Find where the given text appears and provide that cell's center as [X, Y] coordinate. 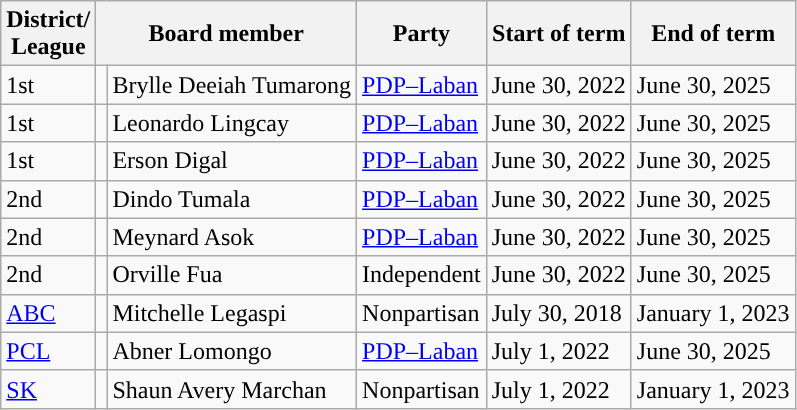
End of term [713, 34]
Orville Fua [232, 275]
Erson Digal [232, 161]
ABC [48, 313]
Abner Lomongo [232, 351]
Brylle Deeiah Tumarong [232, 85]
PCL [48, 351]
Dindo Tumala [232, 199]
SK [48, 389]
Leonardo Lingcay [232, 123]
Board member [226, 34]
Mitchelle Legaspi [232, 313]
District/League [48, 34]
Start of term [558, 34]
Independent [422, 275]
Party [422, 34]
Shaun Avery Marchan [232, 389]
Meynard Asok [232, 237]
July 30, 2018 [558, 313]
